Provide the [X, Y] coordinate of the cell's center where the given text is located.  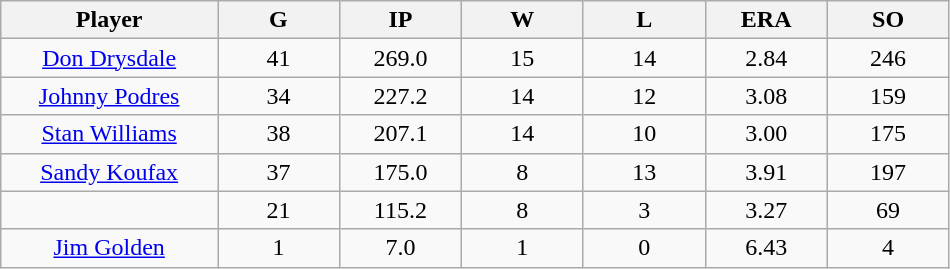
69 [888, 210]
12 [644, 96]
3.00 [766, 134]
115.2 [400, 210]
Sandy Koufax [110, 172]
3.27 [766, 210]
269.0 [400, 58]
0 [644, 248]
227.2 [400, 96]
4 [888, 248]
2.84 [766, 58]
Don Drysdale [110, 58]
3.08 [766, 96]
175.0 [400, 172]
Stan Williams [110, 134]
38 [279, 134]
L [644, 20]
21 [279, 210]
Johnny Podres [110, 96]
3 [644, 210]
197 [888, 172]
207.1 [400, 134]
ERA [766, 20]
175 [888, 134]
SO [888, 20]
Jim Golden [110, 248]
G [279, 20]
10 [644, 134]
13 [644, 172]
246 [888, 58]
Player [110, 20]
3.91 [766, 172]
15 [522, 58]
37 [279, 172]
W [522, 20]
159 [888, 96]
6.43 [766, 248]
34 [279, 96]
41 [279, 58]
7.0 [400, 248]
IP [400, 20]
